Identify which cell holds the provided text, then report its [x, y] central coordinate. 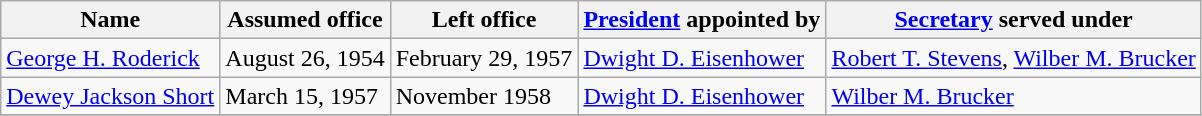
Name [110, 20]
March 15, 1957 [305, 96]
Robert T. Stevens, Wilber M. Brucker [1014, 58]
Left office [484, 20]
November 1958 [484, 96]
President appointed by [702, 20]
Assumed office [305, 20]
February 29, 1957 [484, 58]
August 26, 1954 [305, 58]
George H. Roderick [110, 58]
Wilber M. Brucker [1014, 96]
Secretary served under [1014, 20]
Dewey Jackson Short [110, 96]
